Capture the cell that displays the provided text and extract its (x, y) central coordinate. 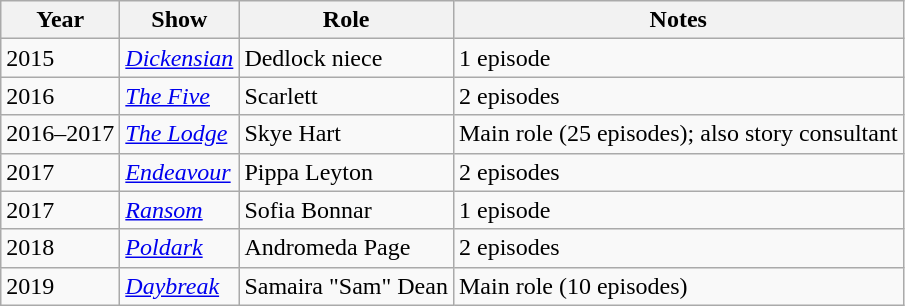
Samaira "Sam" Dean (346, 286)
The Lodge (180, 134)
Dickensian (180, 58)
Skye Hart (346, 134)
Scarlett (346, 96)
Role (346, 20)
Sofia Bonnar (346, 210)
Year (60, 20)
Show (180, 20)
Ransom (180, 210)
Notes (678, 20)
2016–2017 (60, 134)
Pippa Leyton (346, 172)
Endeavour (180, 172)
2016 (60, 96)
2018 (60, 248)
Andromeda Page (346, 248)
Main role (10 episodes) (678, 286)
The Five (180, 96)
Dedlock niece (346, 58)
Poldark (180, 248)
Daybreak (180, 286)
Main role (25 episodes); also story consultant (678, 134)
2015 (60, 58)
2019 (60, 286)
